Detect which cell encompasses the target text, then output its (X, Y) center coordinate. 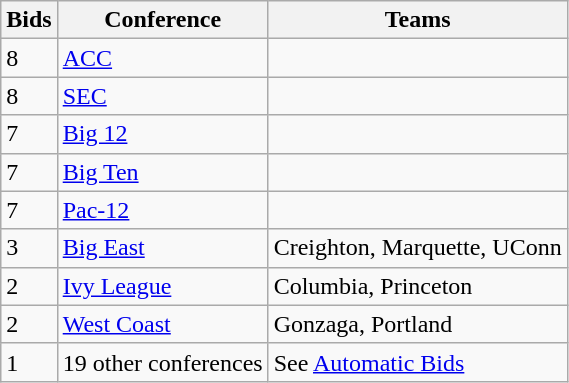
Gonzaga, Portland (418, 324)
Bids (29, 20)
Ivy League (162, 286)
Teams (418, 20)
1 (29, 362)
Creighton, Marquette, UConn (418, 248)
19 other conferences (162, 362)
Columbia, Princeton (418, 286)
3 (29, 248)
See Automatic Bids (418, 362)
West Coast (162, 324)
Conference (162, 20)
ACC (162, 58)
Big East (162, 248)
Big 12 (162, 134)
Pac-12 (162, 210)
Big Ten (162, 172)
SEC (162, 96)
